Output the [x, y] coordinate of the center of the cell containing the given text.  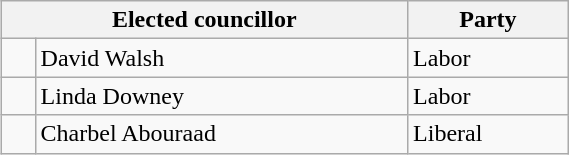
Charbel Abouraad [222, 134]
Elected councillor [204, 20]
David Walsh [222, 58]
Linda Downey [222, 96]
Party [488, 20]
Liberal [488, 134]
